Identify which cell holds the provided text, then report its (X, Y) central coordinate. 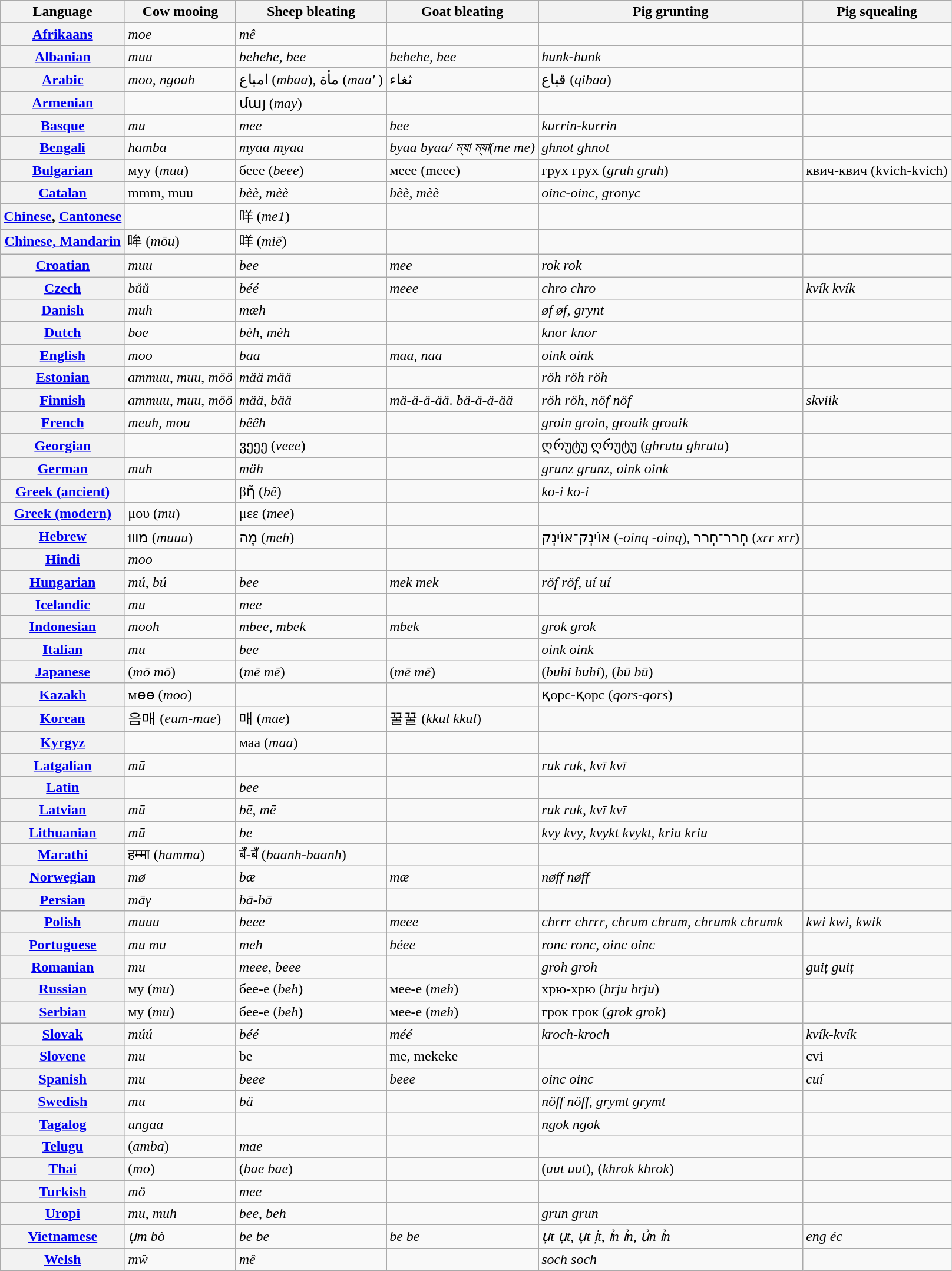
Bulgarian (62, 170)
ronc ronc, oinc oinc (670, 945)
bèh, mèh (311, 333)
Hindi (62, 560)
Marathi (62, 855)
cvi (877, 1057)
Arabic (62, 80)
Danish (62, 311)
امباع (mbaa), مأة (maa' ) (311, 80)
咩 (miē) (311, 242)
groh groh (670, 967)
Persian (62, 900)
baa (311, 355)
Hungarian (62, 582)
Estonian (62, 378)
mø (180, 877)
soch soch (670, 1259)
māγ (180, 900)
mä-ä-ä-ää. bä-ä-ä-ää (462, 400)
mek mek (462, 582)
Latvian (62, 810)
mmm, muu (180, 193)
meh (311, 945)
ثغاء (462, 80)
ghnot ghnot (670, 148)
Romanian (62, 967)
ungaa (180, 1124)
Korean (62, 719)
Albanian (62, 57)
Telugu (62, 1146)
Japanese (62, 672)
אוֹינְק־אוֹינְק (-oinq -oinq), חְרר־חְרר (xrr xrr) (670, 537)
kvík-kvík (877, 1034)
Croatian (62, 265)
Turkish (62, 1191)
Norwegian (62, 877)
mŵ (180, 1259)
bā-bā (311, 900)
хрю-хрю (hrju hrju) (670, 989)
nøff nøff (670, 877)
Chinese, Cantonese (62, 217)
cuí (877, 1079)
myaa myaa (311, 148)
bæ (311, 877)
квич-квич (kvich-kvich) (877, 170)
English (62, 355)
Portuguese (62, 945)
boe (180, 333)
Cow mooing (180, 12)
grunz grunz, oink oink (670, 468)
múú (180, 1034)
מוווּ (muuu) (180, 537)
음매 (eum-mae) (180, 719)
咩 (me1) (311, 217)
(bae bae) (311, 1168)
(mō mō) (180, 672)
mää mää (311, 378)
béee (462, 945)
Bengali (62, 148)
muuu (180, 922)
Swedish (62, 1101)
Catalan (62, 193)
мөө (moo) (180, 695)
grun grun (670, 1214)
knor knor (670, 333)
mæ (462, 877)
mäh (311, 468)
nöff nöff, grymt grymt (670, 1101)
Uropi (62, 1214)
Chinese, Mandarin (62, 242)
bêêh (311, 422)
(mo) (180, 1168)
eng éc (877, 1237)
kwi kwi, kwik (877, 922)
Kazakh (62, 695)
guiț guiț (877, 967)
μεε (mee) (311, 514)
skviik (877, 400)
Russian (62, 989)
röf röf, uí uí (670, 582)
Vietnamese (62, 1237)
kvy kvy, kvykt kvykt, kriu kriu (670, 833)
Latgalian (62, 765)
bä (311, 1101)
Goat bleating (462, 12)
매 (mae) (311, 719)
oinc oinc (670, 1079)
Georgian (62, 445)
Afrikaans (62, 34)
röh röh, nöf nöf (670, 400)
ko-i ko-i (670, 491)
Pig squealing (877, 12)
बँ-बँ (baanh-baanh) (311, 855)
øf øf, grynt (670, 311)
moe (180, 34)
méé (462, 1034)
грок грок (grok grok) (670, 1012)
哞 (mōu) (180, 242)
Pig grunting (670, 12)
Finnish (62, 400)
маа (maa) (311, 742)
ụt ụt, ụt ịt, ỉn ỉn, ủn ỉn (670, 1237)
meuh, mou (180, 422)
mae (311, 1146)
меее (meee) (462, 170)
Kyrgyz (62, 742)
हम्मा (hamma) (180, 855)
bee, beh (311, 1214)
Greek (ancient) (62, 491)
kroch-kroch (670, 1034)
mö (180, 1191)
kvík kvík (877, 288)
ngok ngok (670, 1124)
قباع (qibaa) (670, 80)
Slovak (62, 1034)
Tagalog (62, 1124)
꿀꿀 (kkul kkul) (462, 719)
mú, bú (180, 582)
ღრუტუ ღრუტუ (ghrutu ghrutu) (670, 445)
Greek (modern) (62, 514)
meee, beee (311, 967)
Icelandic (62, 605)
Italian (62, 649)
bē, mē (311, 810)
mbek (462, 627)
moo, ngoah (180, 80)
Spanish (62, 1079)
ვეეე (veee) (311, 445)
Welsh (62, 1259)
մայ (may) (311, 103)
byaa byaa/ ম্যা ম্যা(me me) (462, 148)
chrrr chrrr, chrum chrum, chrumk chrumk (670, 922)
(uut uut), (khrok khrok) (670, 1168)
hunk-hunk (670, 57)
Indonesian (62, 627)
Dutch (62, 333)
μoυ (mu) (180, 514)
Czech (62, 288)
қорс-қорс (qors-qors) (670, 695)
German (62, 468)
French (62, 422)
maa, naa (462, 355)
Sheep bleating (311, 12)
ụm bò (180, 1237)
grok grok (670, 627)
chro chro (670, 288)
Serbian (62, 1012)
mu, muh (180, 1214)
mu mu (180, 945)
hamba (180, 148)
mæh (311, 311)
Armenian (62, 103)
Thai (62, 1168)
Lithuanian (62, 833)
беее (beee) (311, 170)
грух грух (gruh gruh) (670, 170)
me, mekeke (462, 1057)
Language (62, 12)
муу (muu) (180, 170)
kurrin-kurrin (670, 126)
bůů (180, 288)
Basque (62, 126)
rok rok (670, 265)
oinc-oinc, gronyc (670, 193)
(buhi buhi), (bū bū) (670, 672)
Slovene (62, 1057)
mbee, mbek (311, 627)
מֶה (meh) (311, 537)
Latin (62, 787)
groin groin, grouik grouik (670, 422)
röh röh röh (670, 378)
mooh (180, 627)
(amba) (180, 1146)
Polish (62, 922)
βῆ (bê) (311, 491)
Hebrew (62, 537)
mää, bää (311, 400)
